Provide the [X, Y] coordinate of the cell's center where the given text is located.  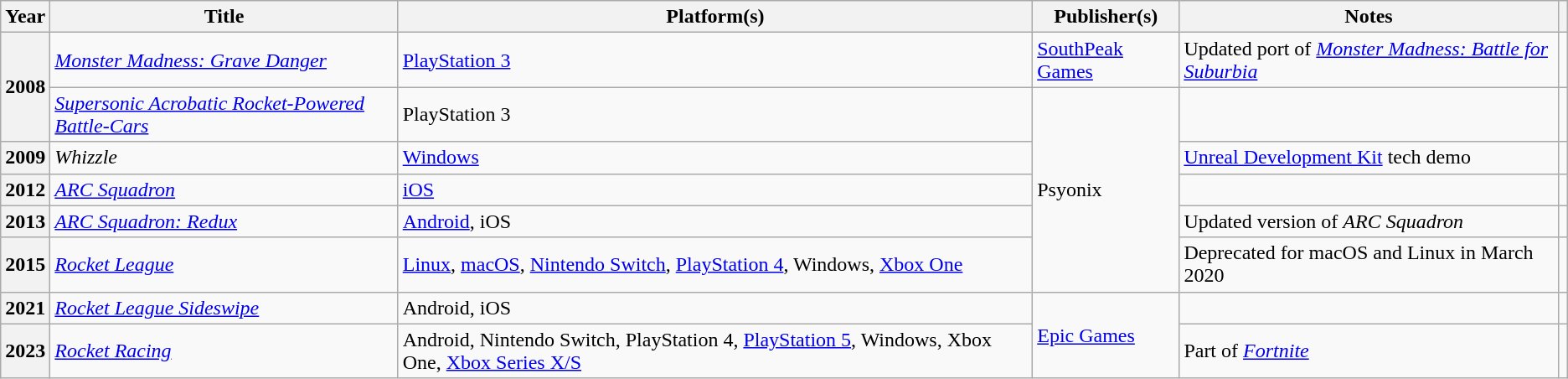
Updated version of ARC Squadron [1369, 221]
2015 [25, 265]
Android, Nintendo Switch, PlayStation 4, PlayStation 5, Windows, Xbox One, Xbox Series X/S [715, 350]
2012 [25, 189]
Notes [1369, 17]
Rocket League Sideswipe [224, 308]
2023 [25, 350]
Year [25, 17]
Unreal Development Kit tech demo [1369, 158]
Windows [715, 158]
Linux, macOS, Nintendo Switch, PlayStation 4, Windows, Xbox One [715, 265]
2008 [25, 87]
Title [224, 17]
ARC Squadron [224, 189]
Rocket League [224, 265]
Psyonix [1106, 189]
2009 [25, 158]
Rocket Racing [224, 350]
Supersonic Acrobatic Rocket-Powered Battle-Cars [224, 114]
2013 [25, 221]
SouthPeak Games [1106, 60]
2021 [25, 308]
Whizzle [224, 158]
Platform(s) [715, 17]
Part of Fortnite [1369, 350]
Deprecated for macOS and Linux in March 2020 [1369, 265]
iOS [715, 189]
Monster Madness: Grave Danger [224, 60]
Publisher(s) [1106, 17]
Epic Games [1106, 335]
ARC Squadron: Redux [224, 221]
Updated port of Monster Madness: Battle for Suburbia [1369, 60]
